Locate the cell with the specified text and output its [X, Y] center coordinate. 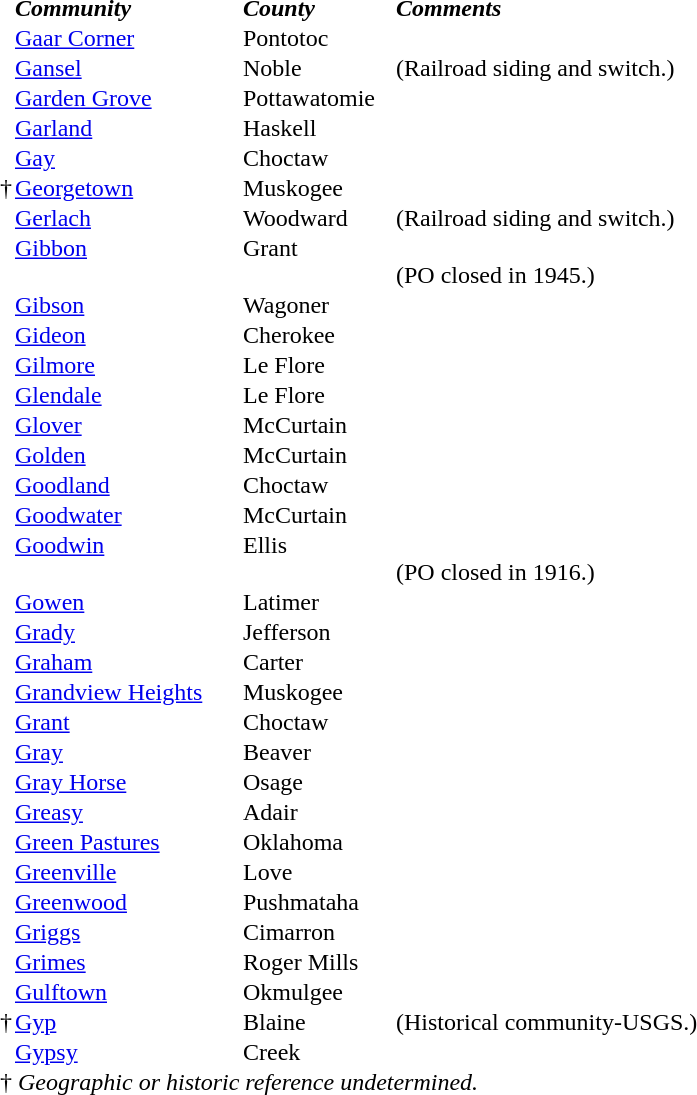
Greenville [128, 872]
Golden [128, 456]
Grady [128, 632]
Gerlach [128, 218]
Okmulgee [318, 992]
Pushmataha [318, 902]
Pontotoc [318, 38]
Pottawatomie [318, 98]
Goodwin [128, 559]
Noble [318, 68]
Gyp [128, 1022]
Gay [128, 158]
Gaar Corner [128, 38]
Blaine [318, 1022]
Grandview Heights [128, 692]
Cherokee [318, 336]
Greenwood [128, 902]
Gowen [128, 602]
Roger Mills [318, 962]
Glendale [128, 396]
Gilmore [128, 366]
Gideon [128, 336]
Graham [128, 662]
Cimarron [318, 932]
Griggs [128, 932]
Wagoner [318, 306]
Gray [128, 752]
Grimes [128, 962]
Gibbon [128, 262]
Woodward [318, 218]
Goodwater [128, 516]
Gibson [128, 306]
Garden Grove [128, 98]
Georgetown [128, 188]
Gypsy [128, 1052]
Green Pastures [128, 842]
Gray Horse [128, 782]
Glover [128, 426]
Gulftown [128, 992]
Haskell [318, 128]
Adair [318, 812]
Love [318, 872]
Creek [318, 1052]
Oklahoma [318, 842]
Gansel [128, 68]
Greasy [128, 812]
Carter [318, 662]
Garland [128, 128]
Goodland [128, 486]
Jefferson [318, 632]
Beaver [318, 752]
Osage [318, 782]
Ellis [318, 559]
Latimer [318, 602]
